Identify which cell holds the provided text, then report its (X, Y) central coordinate. 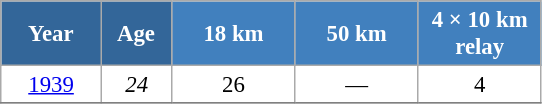
24 (136, 85)
4 × 10 km relay (480, 34)
Age (136, 34)
4 (480, 85)
26 (234, 85)
1939 (52, 85)
18 km (234, 34)
50 km (356, 34)
Year (52, 34)
— (356, 85)
